Find where the given text appears and provide that cell's center as (X, Y) coordinate. 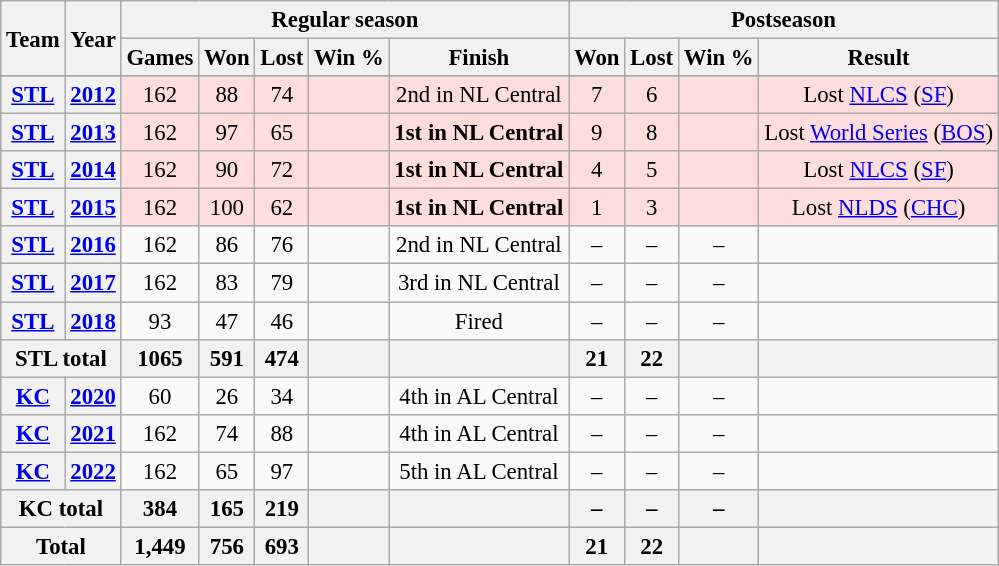
219 (282, 509)
47 (227, 321)
2017 (93, 283)
62 (282, 208)
2018 (93, 321)
5th in AL Central (479, 471)
72 (282, 170)
693 (282, 546)
2014 (93, 170)
591 (227, 358)
8 (652, 133)
34 (282, 396)
Total (61, 546)
3 (652, 208)
6 (652, 95)
60 (160, 396)
76 (282, 245)
Regular season (345, 20)
STL total (61, 358)
KC total (61, 509)
86 (227, 245)
1 (597, 208)
Postseason (784, 20)
93 (160, 321)
Fired (479, 321)
2012 (93, 95)
Year (93, 38)
3rd in NL Central (479, 283)
79 (282, 283)
9 (597, 133)
1,449 (160, 546)
2016 (93, 245)
Team (33, 38)
Lost World Series (BOS) (878, 133)
2021 (93, 433)
7 (597, 95)
100 (227, 208)
46 (282, 321)
90 (227, 170)
165 (227, 509)
83 (227, 283)
Games (160, 58)
26 (227, 396)
2022 (93, 471)
4 (597, 170)
2015 (93, 208)
384 (160, 509)
1065 (160, 358)
Lost NLDS (CHC) (878, 208)
756 (227, 546)
Finish (479, 58)
474 (282, 358)
2020 (93, 396)
Result (878, 58)
5 (652, 170)
2013 (93, 133)
